Extract the [X, Y] coordinate from the center of the cell holding the provided text.  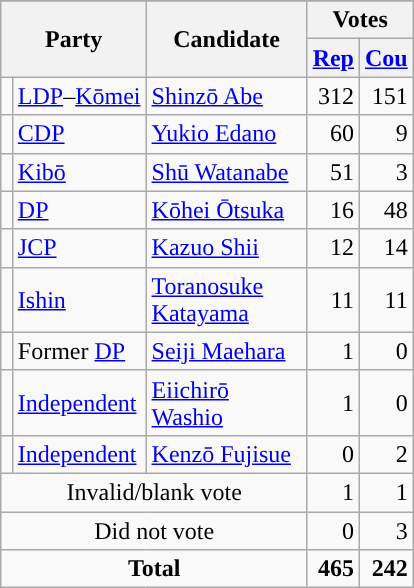
Shū Watanabe [226, 172]
Kōhei Ōtsuka [226, 210]
151 [387, 96]
51 [333, 172]
Kenzō Fujisue [226, 454]
465 [333, 569]
CDP [79, 134]
242 [387, 569]
Toranosuke Katayama [226, 300]
Kazuo Shii [226, 248]
Shinzō Abe [226, 96]
Ishin [79, 300]
12 [333, 248]
Seiji Maehara [226, 351]
Votes [360, 20]
Cou [387, 58]
9 [387, 134]
14 [387, 248]
JCP [79, 248]
16 [333, 210]
48 [387, 210]
Former DP [79, 351]
2 [387, 454]
Invalid/blank vote [154, 492]
Party [74, 39]
Rep [333, 58]
LDP–Kōmei [79, 96]
Kibō [79, 172]
Candidate [226, 39]
Did not vote [154, 531]
60 [333, 134]
Total [154, 569]
Eiichirō Washio [226, 402]
DP [79, 210]
Yukio Edano [226, 134]
312 [333, 96]
